Locate the cell with the specified text and output its (X, Y) center coordinate. 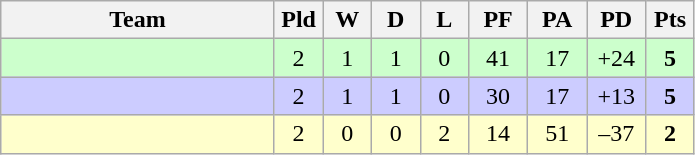
51 (558, 134)
PD (616, 20)
PA (558, 20)
+13 (616, 96)
PF (498, 20)
41 (498, 58)
–37 (616, 134)
D (396, 20)
Pts (670, 20)
W (348, 20)
30 (498, 96)
Team (138, 20)
14 (498, 134)
+24 (616, 58)
L (444, 20)
Pld (298, 20)
